Output the [X, Y] coordinate of the center of the cell containing the given text.  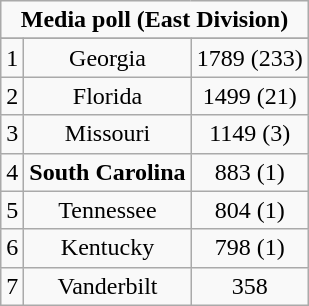
7 [12, 286]
883 (1) [250, 172]
South Carolina [108, 172]
1149 (3) [250, 134]
798 (1) [250, 248]
804 (1) [250, 210]
Florida [108, 96]
1 [12, 58]
358 [250, 286]
Tennessee [108, 210]
4 [12, 172]
1789 (233) [250, 58]
6 [12, 248]
Missouri [108, 134]
3 [12, 134]
5 [12, 210]
Media poll (East Division) [154, 20]
Kentucky [108, 248]
1499 (21) [250, 96]
Georgia [108, 58]
Vanderbilt [108, 286]
2 [12, 96]
